Identify which cell holds the provided text, then report its [x, y] central coordinate. 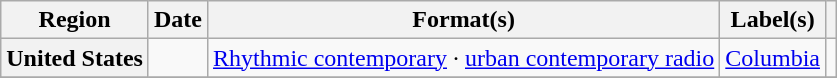
Columbia [773, 58]
Date [178, 20]
Format(s) [464, 20]
Rhythmic contemporary · urban contemporary radio [464, 58]
Region [75, 20]
Label(s) [773, 20]
United States [75, 58]
